Identify which cell holds the provided text, then report its [x, y] central coordinate. 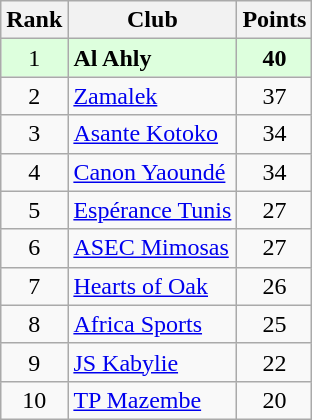
Asante Kotoko [152, 134]
Points [274, 20]
JS Kabylie [152, 362]
1 [34, 58]
4 [34, 172]
3 [34, 134]
Hearts of Oak [152, 286]
TP Mazembe [152, 400]
6 [34, 248]
8 [34, 324]
9 [34, 362]
7 [34, 286]
Africa Sports [152, 324]
ASEC Mimosas [152, 248]
Zamalek [152, 96]
Canon Yaoundé [152, 172]
5 [34, 210]
20 [274, 400]
22 [274, 362]
10 [34, 400]
25 [274, 324]
37 [274, 96]
Rank [34, 20]
26 [274, 286]
Al Ahly [152, 58]
2 [34, 96]
Espérance Tunis [152, 210]
Club [152, 20]
40 [274, 58]
